Return the (x, y) coordinate for the center point of the cell that contains the specified text.  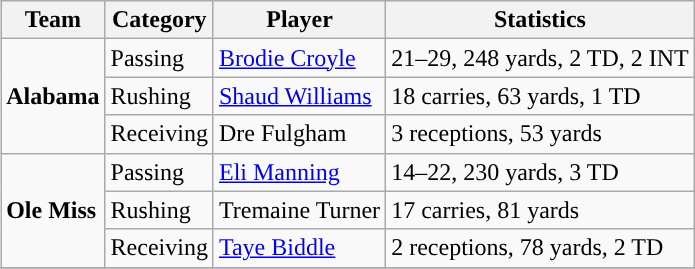
Brodie Croyle (299, 58)
21–29, 248 yards, 2 TD, 2 INT (540, 58)
Ole Miss (53, 210)
2 receptions, 78 yards, 2 TD (540, 248)
14–22, 230 yards, 3 TD (540, 172)
Team (53, 20)
Taye Biddle (299, 248)
18 carries, 63 yards, 1 TD (540, 96)
Tremaine Turner (299, 210)
Shaud Williams (299, 96)
Alabama (53, 96)
Player (299, 20)
Dre Fulgham (299, 134)
17 carries, 81 yards (540, 210)
Eli Manning (299, 172)
3 receptions, 53 yards (540, 134)
Category (159, 20)
Statistics (540, 20)
